Provide the [X, Y] coordinate of the cell's center where the given text is located.  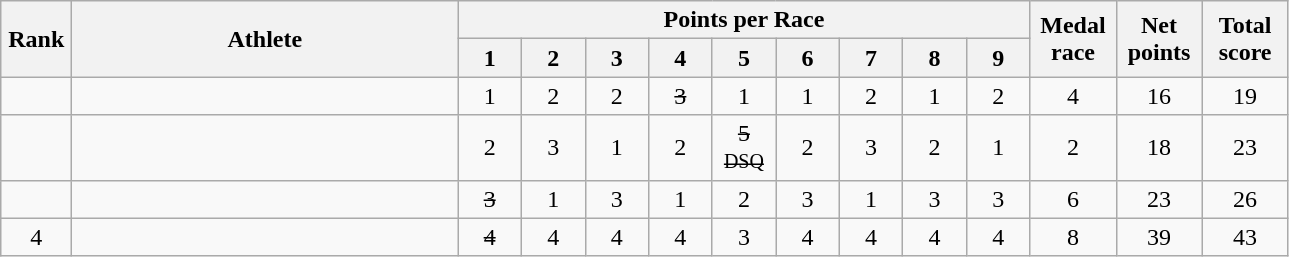
5 [744, 58]
39 [1159, 237]
Medal race [1073, 39]
18 [1159, 148]
16 [1159, 96]
Rank [36, 39]
26 [1245, 199]
9 [998, 58]
Total score [1245, 39]
Athlete [265, 39]
5DSQ [744, 148]
7 [871, 58]
Points per Race [744, 20]
19 [1245, 96]
Net points [1159, 39]
43 [1245, 237]
